Scan for the cell matching the given text and deliver its [x, y] coordinate at center. 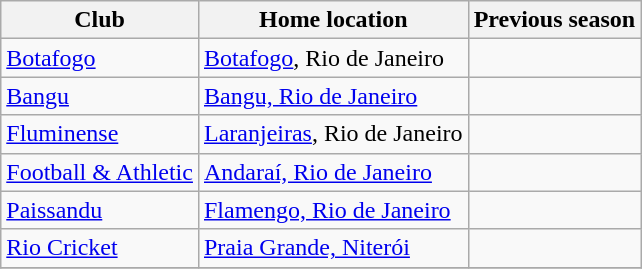
Paissandu [100, 210]
Club [100, 20]
Home location [333, 20]
Praia Grande, Niterói [333, 248]
Flamengo, Rio de Janeiro [333, 210]
Bangu, Rio de Janeiro [333, 96]
Fluminense [100, 134]
Andaraí, Rio de Janeiro [333, 172]
Laranjeiras, Rio de Janeiro [333, 134]
Football & Athletic [100, 172]
Bangu [100, 96]
Rio Cricket [100, 248]
Botafogo, Rio de Janeiro [333, 58]
Botafogo [100, 58]
Previous season [554, 20]
